Scan for the cell matching the given text and deliver its (X, Y) coordinate at center. 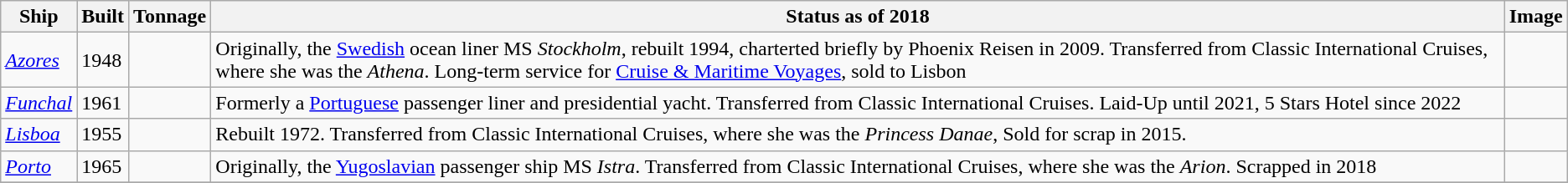
Porto (39, 166)
Tonnage (170, 17)
Status as of 2018 (858, 17)
1961 (103, 103)
1955 (103, 135)
Rebuilt 1972. Transferred from Classic International Cruises, where she was the Princess Danae, Sold for scrap in 2015. (858, 135)
Originally, the Yugoslavian passenger ship MS Istra. Transferred from Classic International Cruises, where she was the Arion. Scrapped in 2018 (858, 166)
Ship (39, 17)
Built (103, 17)
Image (1536, 17)
Lisboa (39, 135)
Azores (39, 60)
Funchal (39, 103)
1948 (103, 60)
1965 (103, 166)
